Pinpoint the cell where the given text exists, returning its [X, Y] midpoint coordinate. 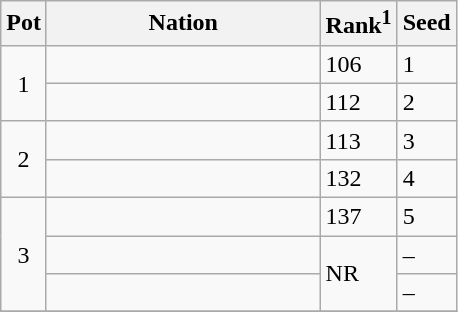
4 [426, 178]
5 [426, 217]
112 [358, 102]
Seed [426, 24]
113 [358, 140]
Rank1 [358, 24]
132 [358, 178]
NR [358, 274]
Pot [24, 24]
106 [358, 64]
Nation [183, 24]
137 [358, 217]
